Extract the [x, y] coordinate from the center of the cell holding the provided text.  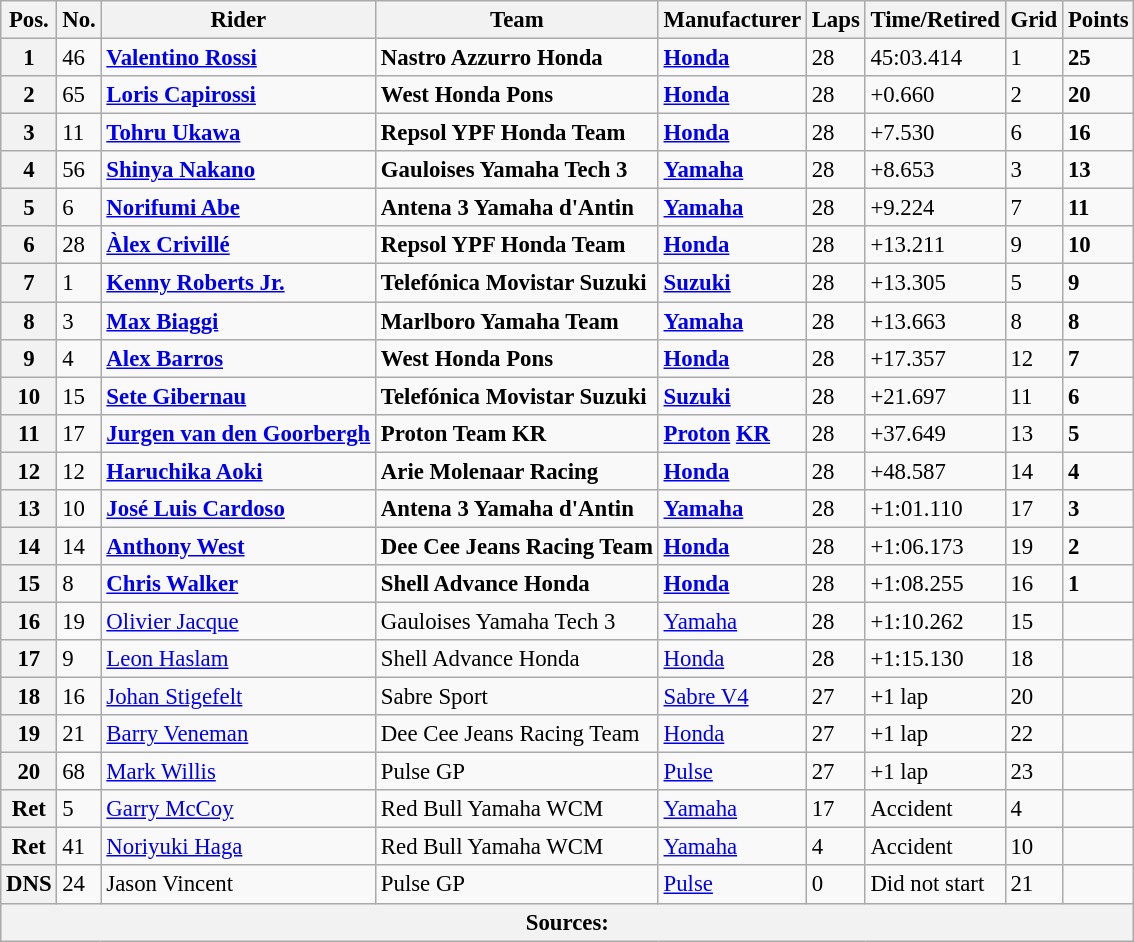
65 [79, 95]
Shinya Nakano [238, 170]
+1:08.255 [935, 584]
Sete Gibernau [238, 396]
Proton Team KR [518, 433]
41 [79, 847]
Leon Haslam [238, 659]
Haruchika Aoki [238, 471]
45:03.414 [935, 58]
+13.663 [935, 321]
Alex Barros [238, 358]
+1:10.262 [935, 621]
Pos. [29, 20]
Time/Retired [935, 20]
Proton KR [732, 433]
+1:15.130 [935, 659]
+8.653 [935, 170]
Kenny Roberts Jr. [238, 283]
+0.660 [935, 95]
Valentino Rossi [238, 58]
+1:06.173 [935, 546]
22 [1034, 734]
+9.224 [935, 208]
+21.697 [935, 396]
Loris Capirossi [238, 95]
+7.530 [935, 133]
Jason Vincent [238, 885]
+48.587 [935, 471]
0 [836, 885]
Norifumi Abe [238, 208]
Mark Willis [238, 772]
Tohru Ukawa [238, 133]
56 [79, 170]
Sabre V4 [732, 697]
25 [1098, 58]
Olivier Jacque [238, 621]
24 [79, 885]
Grid [1034, 20]
Jurgen van den Goorbergh [238, 433]
Rider [238, 20]
+17.357 [935, 358]
No. [79, 20]
+13.305 [935, 283]
+37.649 [935, 433]
68 [79, 772]
+13.211 [935, 245]
Marlboro Yamaha Team [518, 321]
Laps [836, 20]
Garry McCoy [238, 809]
Sabre Sport [518, 697]
Team [518, 20]
Points [1098, 20]
Johan Stigefelt [238, 697]
Àlex Crivillé [238, 245]
Chris Walker [238, 584]
José Luis Cardoso [238, 509]
Anthony West [238, 546]
DNS [29, 885]
Did not start [935, 885]
Max Biaggi [238, 321]
Manufacturer [732, 20]
Arie Molenaar Racing [518, 471]
46 [79, 58]
23 [1034, 772]
Nastro Azzurro Honda [518, 58]
Barry Veneman [238, 734]
Sources: [568, 922]
+1:01.110 [935, 509]
Noriyuki Haga [238, 847]
